Extract the (x, y) coordinate from the center of the cell holding the provided text.  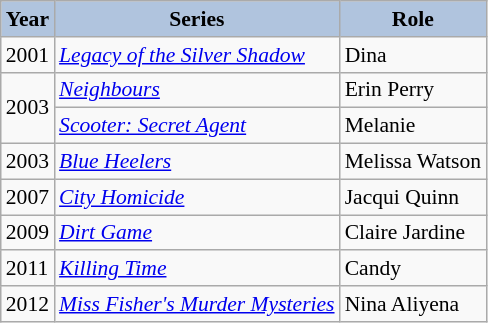
Melissa Watson (414, 162)
Erin Perry (414, 90)
2001 (28, 55)
Killing Time (197, 269)
Nina Aliyena (414, 304)
Miss Fisher's Murder Mysteries (197, 304)
Claire Jardine (414, 233)
Blue Heelers (197, 162)
Melanie (414, 126)
Neighbours (197, 90)
City Homicide (197, 197)
2012 (28, 304)
Year (28, 19)
Legacy of the Silver Shadow (197, 55)
Scooter: Secret Agent (197, 126)
2011 (28, 269)
Candy (414, 269)
2009 (28, 233)
Jacqui Quinn (414, 197)
2007 (28, 197)
Role (414, 19)
Series (197, 19)
Dirt Game (197, 233)
Dina (414, 55)
